Scan for the cell matching the given text and deliver its (X, Y) coordinate at center. 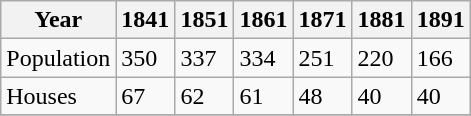
62 (204, 96)
61 (264, 96)
1861 (264, 20)
220 (382, 58)
1881 (382, 20)
48 (322, 96)
334 (264, 58)
1841 (146, 20)
1851 (204, 20)
Houses (58, 96)
Year (58, 20)
166 (440, 58)
67 (146, 96)
1891 (440, 20)
251 (322, 58)
1871 (322, 20)
Population (58, 58)
337 (204, 58)
350 (146, 58)
